Capture the cell that displays the provided text and extract its [x, y] central coordinate. 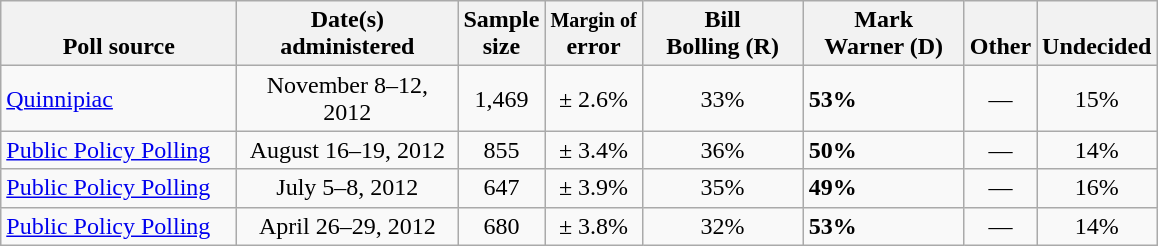
50% [884, 150]
1,469 [502, 98]
Other [1000, 34]
16% [1097, 188]
± 3.9% [594, 188]
855 [502, 150]
36% [722, 150]
July 5–8, 2012 [348, 188]
32% [722, 226]
Margin oferror [594, 34]
April 26–29, 2012 [348, 226]
MarkWarner (D) [884, 34]
680 [502, 226]
± 2.6% [594, 98]
33% [722, 98]
35% [722, 188]
Undecided [1097, 34]
August 16–19, 2012 [348, 150]
Quinnipiac [119, 98]
Poll source [119, 34]
Samplesize [502, 34]
± 3.4% [594, 150]
647 [502, 188]
49% [884, 188]
BillBolling (R) [722, 34]
± 3.8% [594, 226]
November 8–12, 2012 [348, 98]
15% [1097, 98]
Date(s)administered [348, 34]
